Identify which cell holds the provided text, then report its (x, y) central coordinate. 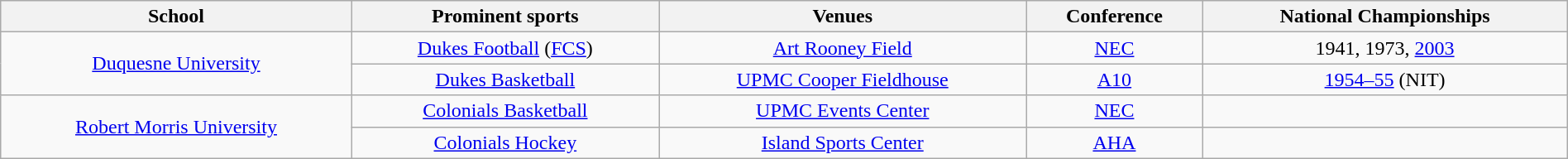
Colonials Basketball (504, 111)
Dukes Football (FCS) (504, 48)
Dukes Basketball (504, 79)
National Championships (1384, 17)
Colonials Hockey (504, 142)
Art Rooney Field (842, 48)
UPMC Cooper Fieldhouse (842, 79)
Duquesne University (176, 64)
1941, 1973, 2003 (1384, 48)
School (176, 17)
1954–55 (NIT) (1384, 79)
AHA (1115, 142)
Prominent sports (504, 17)
UPMC Events Center (842, 111)
Venues (842, 17)
Conference (1115, 17)
Robert Morris University (176, 127)
A10 (1115, 79)
Island Sports Center (842, 142)
